Return the (X, Y) coordinate for the center point of the cell that contains the specified text.  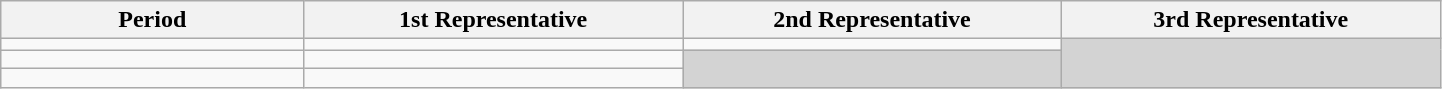
3rd Representative (1250, 20)
1st Representative (494, 20)
Period (152, 20)
2nd Representative (872, 20)
